For the text-containing cell, return its midpoint in [x, y] coordinate format. 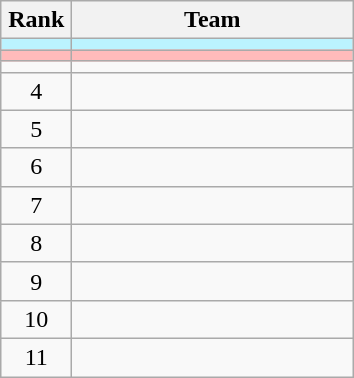
4 [36, 91]
Team [212, 20]
10 [36, 319]
8 [36, 243]
7 [36, 205]
Rank [36, 20]
6 [36, 167]
9 [36, 281]
5 [36, 129]
11 [36, 357]
